Scan for the cell matching the given text and deliver its [x, y] coordinate at center. 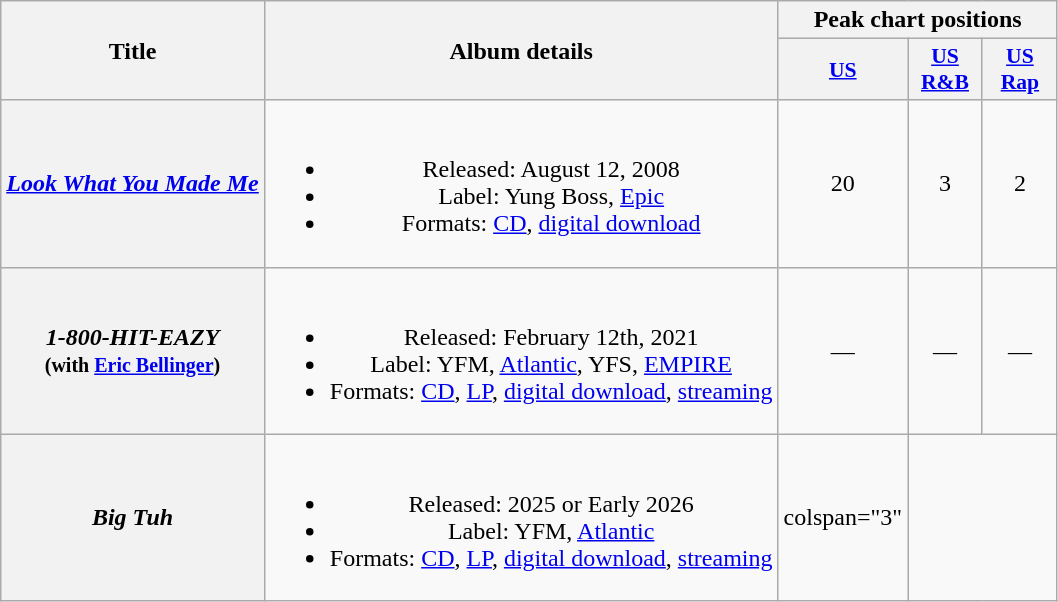
Look What You Made Me [133, 184]
US [843, 70]
colspan="3" [843, 518]
USRap [1020, 70]
Released: 2025 or Early 2026Label: YFM, AtlanticFormats: CD, LP, digital download, streaming [521, 518]
20 [843, 184]
Album details [521, 50]
Big Tuh [133, 518]
US R&B [946, 70]
Title [133, 50]
1-800-HIT-EAZY(with Eric Bellinger) [133, 350]
Released: February 12th, 2021Label: YFM, Atlantic, YFS, EMPIREFormats: CD, LP, digital download, streaming [521, 350]
3 [946, 184]
Released: August 12, 2008Label: Yung Boss, EpicFormats: CD, digital download [521, 184]
Peak chart positions [918, 20]
2 [1020, 184]
